For the text-containing cell, return its midpoint in [x, y] coordinate format. 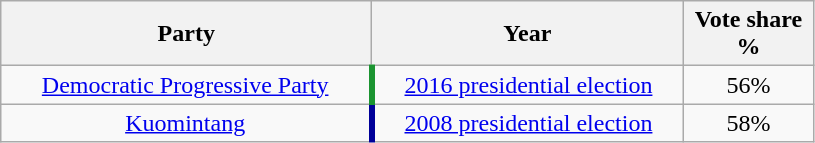
Year [528, 34]
Vote share % [748, 34]
Party [186, 34]
58% [748, 123]
Kuomintang [186, 123]
2016 presidential election [528, 85]
2008 presidential election [528, 123]
Democratic Progressive Party [186, 85]
56% [748, 85]
